Return the [X, Y] coordinate for the center point of the cell that contains the specified text.  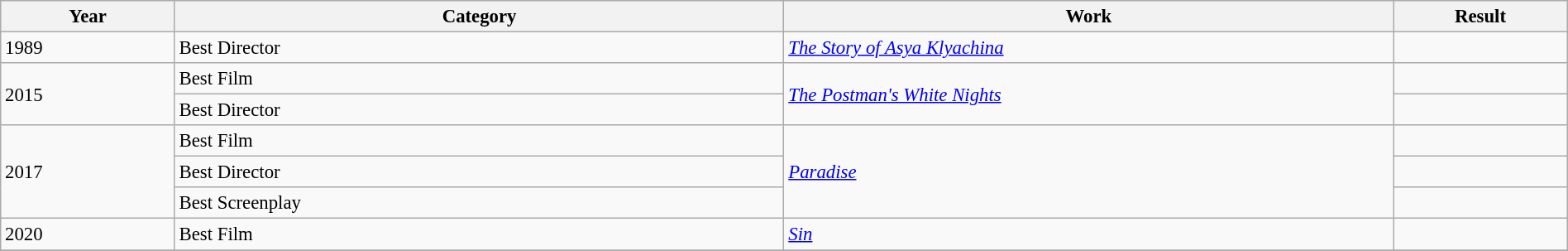
Paradise [1088, 172]
Work [1088, 17]
2020 [88, 234]
The Postman's White Nights [1088, 94]
Sin [1088, 234]
Category [480, 17]
2015 [88, 94]
Result [1480, 17]
Year [88, 17]
The Story of Asya Klyachina [1088, 48]
2017 [88, 172]
Best Screenplay [480, 203]
1989 [88, 48]
